Return the (X, Y) coordinate for the center point of the cell that contains the specified text.  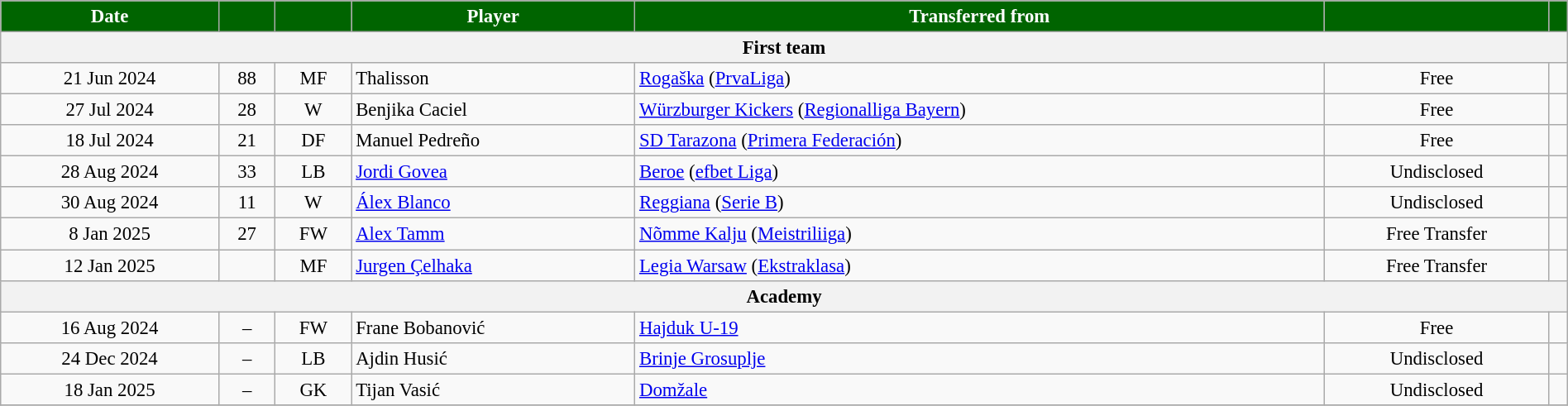
30 Aug 2024 (110, 203)
18 Jan 2025 (110, 389)
Nõmme Kalju (Meistriliiga) (979, 234)
24 Dec 2024 (110, 358)
Date (110, 17)
Ajdin Husić (493, 358)
12 Jan 2025 (110, 265)
Beroe (efbet Liga) (979, 172)
27 (246, 234)
11 (246, 203)
21 Jun 2024 (110, 79)
Würzburger Kickers (Regionalliga Bayern) (979, 110)
Legia Warsaw (Ekstraklasa) (979, 265)
21 (246, 141)
First team (784, 48)
Reggiana (Serie B) (979, 203)
Alex Tamm (493, 234)
8 Jan 2025 (110, 234)
28 Aug 2024 (110, 172)
Academy (784, 296)
16 Aug 2024 (110, 327)
18 Jul 2024 (110, 141)
Brinje Grosuplje (979, 358)
27 Jul 2024 (110, 110)
Jordi Govea (493, 172)
Frane Bobanović (493, 327)
Thalisson (493, 79)
Domžale (979, 389)
Manuel Pedreño (493, 141)
88 (246, 79)
Benjika Caciel (493, 110)
SD Tarazona (Primera Federación) (979, 141)
DF (313, 141)
GK (313, 389)
28 (246, 110)
Transferred from (979, 17)
Jurgen Çelhaka (493, 265)
Hajduk U-19 (979, 327)
Rogaška (PrvaLiga) (979, 79)
Player (493, 17)
33 (246, 172)
Álex Blanco (493, 203)
Tijan Vasić (493, 389)
